Determine the (x, y) coordinate at the center of the cell enclosing the given text.  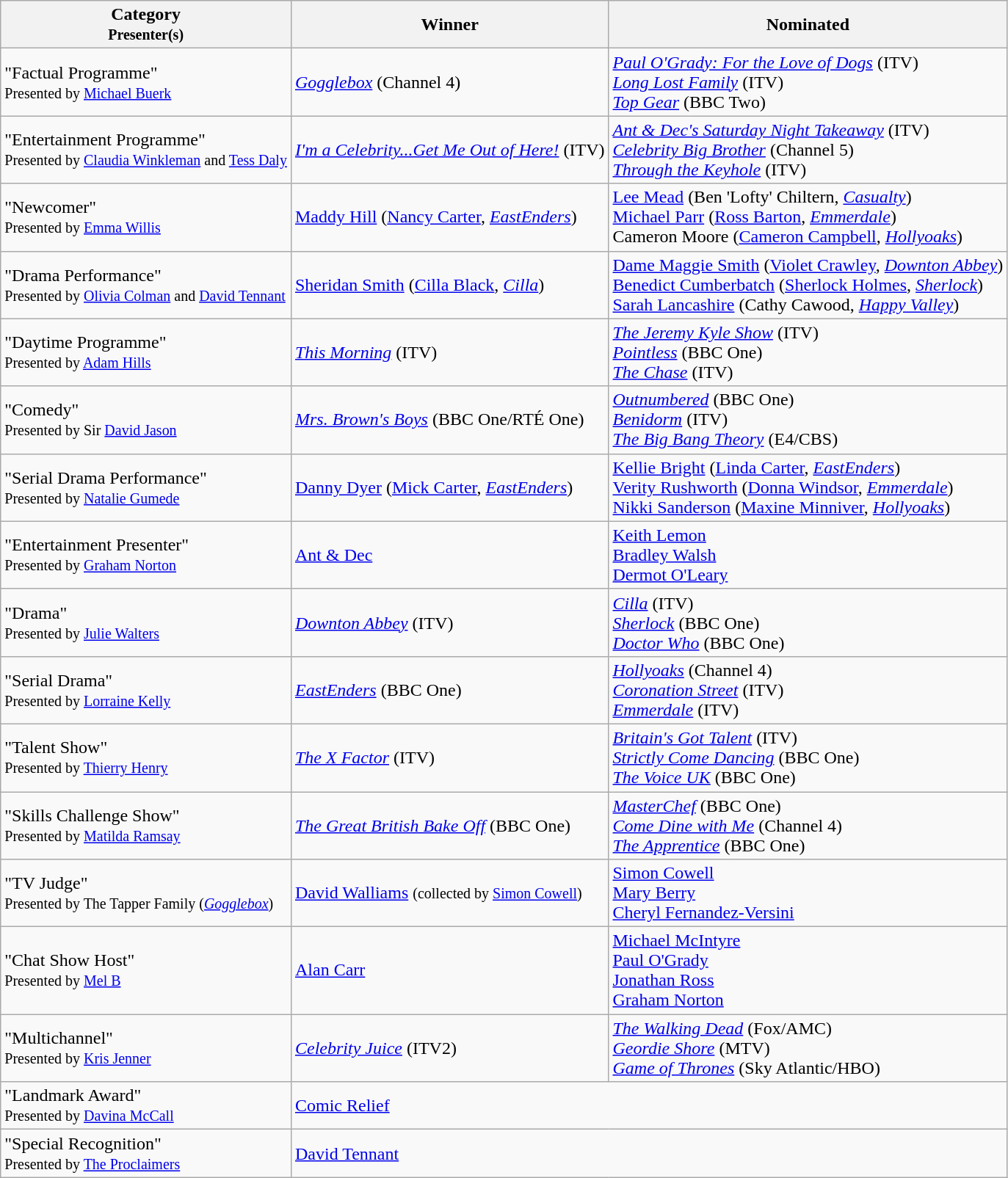
Outnumbered (BBC One)Benidorm (ITV)The Big Bang Theory (E4/CBS) (808, 420)
I'm a Celebrity...Get Me Out of Here! (ITV) (449, 150)
Gogglebox (Channel 4) (449, 82)
Ant & Dec's Saturday Night Takeaway (ITV)Celebrity Big Brother (Channel 5)Through the Keyhole (ITV) (808, 150)
MasterChef (BBC One)Come Dine with Me (Channel 4)The Apprentice (BBC One) (808, 825)
This Morning (ITV) (449, 352)
"Multichannel"Presented by Kris Jenner (146, 1048)
Michael McIntyrePaul O'GradyJonathan RossGraham Norton (808, 970)
"Serial Drama Performance"Presented by Natalie Gumede (146, 487)
"Daytime Programme"Presented by Adam Hills (146, 352)
"Special Recognition"Presented by The Proclaimers (146, 1154)
"Skills Challenge Show"Presented by Matilda Ramsay (146, 825)
The X Factor (ITV) (449, 757)
"TV Judge"Presented by The Tapper Family (Gogglebox) (146, 893)
Kellie Bright (Linda Carter, EastEnders)Verity Rushworth (Donna Windsor, Emmerdale)Nikki Sanderson (Maxine Minniver, Hollyoaks) (808, 487)
"Landmark Award"Presented by Davina McCall (146, 1105)
"Newcomer"Presented by Emma Willis (146, 217)
Alan Carr (449, 970)
"Entertainment Programme"Presented by Claudia Winkleman and Tess Daly (146, 150)
EastEnders (BBC One) (449, 690)
"Drama"Presented by Julie Walters (146, 622)
"Serial Drama"Presented by Lorraine Kelly (146, 690)
"Drama Performance"Presented by Olivia Colman and David Tennant (146, 285)
Downton Abbey (ITV) (449, 622)
Lee Mead (Ben 'Lofty' Chiltern, Casualty)Michael Parr (Ross Barton, Emmerdale)Cameron Moore (Cameron Campbell, Hollyoaks) (808, 217)
"Factual Programme"Presented by Michael Buerk (146, 82)
Celebrity Juice (ITV2) (449, 1048)
Simon CowellMary BerryCheryl Fernandez-Versini (808, 893)
Maddy Hill (Nancy Carter, EastEnders) (449, 217)
Cilla (ITV)Sherlock (BBC One)Doctor Who (BBC One) (808, 622)
Sheridan Smith (Cilla Black, Cilla) (449, 285)
Paul O'Grady: For the Love of Dogs (ITV)Long Lost Family (ITV)Top Gear (BBC Two) (808, 82)
Ant & Dec (449, 555)
Dame Maggie Smith (Violet Crawley, Downton Abbey)Benedict Cumberbatch (Sherlock Holmes, Sherlock)Sarah Lancashire (Cathy Cawood, Happy Valley) (808, 285)
"Talent Show"Presented by Thierry Henry (146, 757)
"Entertainment Presenter"Presented by Graham Norton (146, 555)
Winner (449, 25)
Comic Relief (649, 1105)
Nominated (808, 25)
"Chat Show Host"Presented by Mel B (146, 970)
David Tennant (649, 1154)
CategoryPresenter(s) (146, 25)
Hollyoaks (Channel 4)Coronation Street (ITV)Emmerdale (ITV) (808, 690)
The Jeremy Kyle Show (ITV)Pointless (BBC One)The Chase (ITV) (808, 352)
"Comedy"Presented by Sir David Jason (146, 420)
David Walliams (collected by Simon Cowell) (449, 893)
Mrs. Brown's Boys (BBC One/RTÉ One) (449, 420)
Britain's Got Talent (ITV)Strictly Come Dancing (BBC One)The Voice UK (BBC One) (808, 757)
Keith LemonBradley WalshDermot O'Leary (808, 555)
Danny Dyer (Mick Carter, EastEnders) (449, 487)
The Walking Dead (Fox/AMC)Geordie Shore (MTV)Game of Thrones (Sky Atlantic/HBO) (808, 1048)
The Great British Bake Off (BBC One) (449, 825)
